Find where the given text appears and provide that cell's center as [x, y] coordinate. 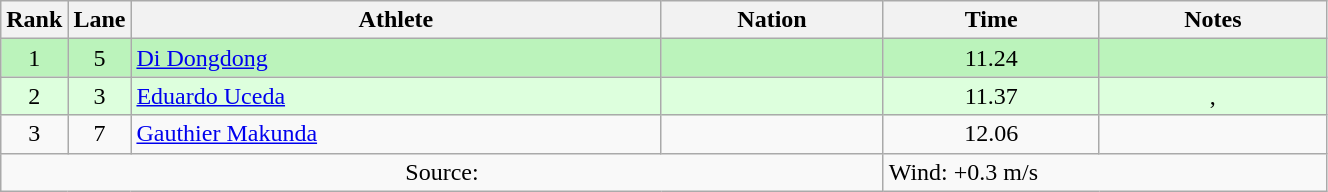
5 [100, 58]
Athlete [396, 20]
2 [34, 96]
Wind: +0.3 m/s [1104, 172]
12.06 [991, 134]
Eduardo Uceda [396, 96]
11.24 [991, 58]
Lane [100, 20]
Gauthier Makunda [396, 134]
Di Dongdong [396, 58]
Nation [772, 20]
, [1212, 96]
7 [100, 134]
11.37 [991, 96]
Source: [442, 172]
Notes [1212, 20]
1 [34, 58]
Rank [34, 20]
Time [991, 20]
